Search for the cell housing the specified text and yield its [X, Y] center coordinate. 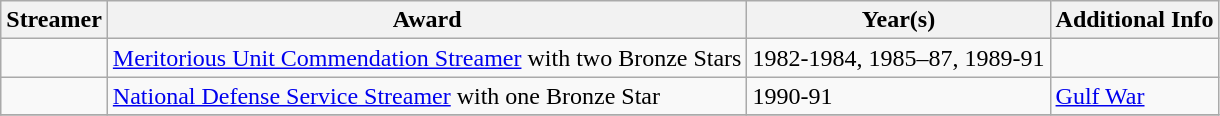
1990-91 [898, 96]
Award [427, 20]
Gulf War [1134, 96]
Streamer [54, 20]
National Defense Service Streamer with one Bronze Star [427, 96]
Meritorious Unit Commendation Streamer with two Bronze Stars [427, 58]
Additional Info [1134, 20]
Year(s) [898, 20]
1982-1984, 1985–87, 1989-91 [898, 58]
